Extract the (X, Y) coordinate from the center of the cell holding the provided text.  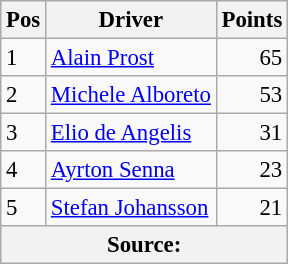
Stefan Johansson (132, 208)
2 (24, 95)
Driver (132, 20)
Points (252, 20)
53 (252, 95)
23 (252, 170)
Source: (144, 245)
Ayrton Senna (132, 170)
21 (252, 208)
Alain Prost (132, 58)
Elio de Angelis (132, 133)
Michele Alboreto (132, 95)
Pos (24, 20)
5 (24, 208)
4 (24, 170)
65 (252, 58)
3 (24, 133)
31 (252, 133)
1 (24, 58)
